Provide the [X, Y] coordinate of the cell's center where the given text is located.  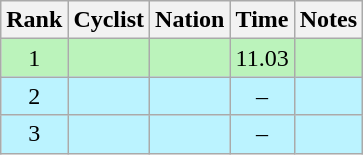
2 [34, 96]
Cyclist [109, 20]
Rank [34, 20]
Nation [190, 20]
11.03 [262, 58]
Notes [328, 20]
3 [34, 134]
Time [262, 20]
1 [34, 58]
